From the cell containing the given text, extract its center point as (X, Y) coordinate. 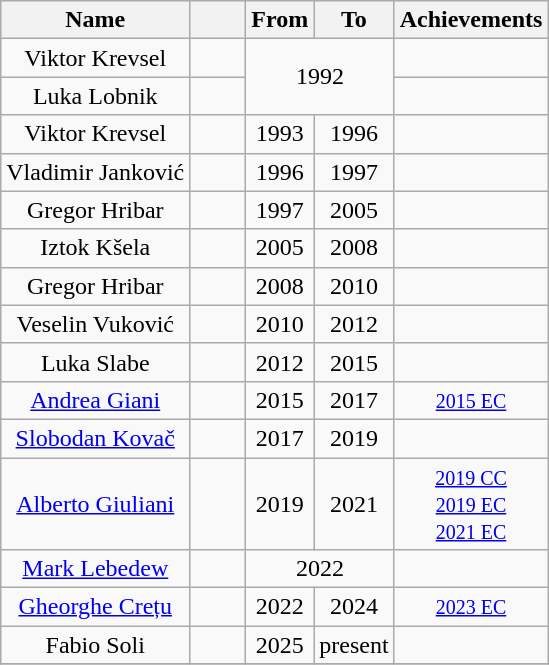
2023 EC (471, 607)
Luka Lobnik (96, 96)
2015 EC (471, 400)
Name (96, 20)
From (280, 20)
present (354, 645)
Mark Lebedew (96, 569)
Luka Slabe (96, 362)
2024 (354, 607)
Iztok Kšela (96, 248)
2021 (354, 504)
Andrea Giani (96, 400)
Fabio Soli (96, 645)
2025 (280, 645)
Vladimir Janković (96, 172)
Slobodan Kovač (96, 438)
Achievements (471, 20)
1993 (280, 134)
To (354, 20)
Alberto Giuliani (96, 504)
1992 (320, 77)
Gheorghe Crețu (96, 607)
2019 CC 2019 EC 2021 EC (471, 504)
Veselin Vuković (96, 324)
